Provide the (x, y) coordinate of the cell's center where the given text is located.  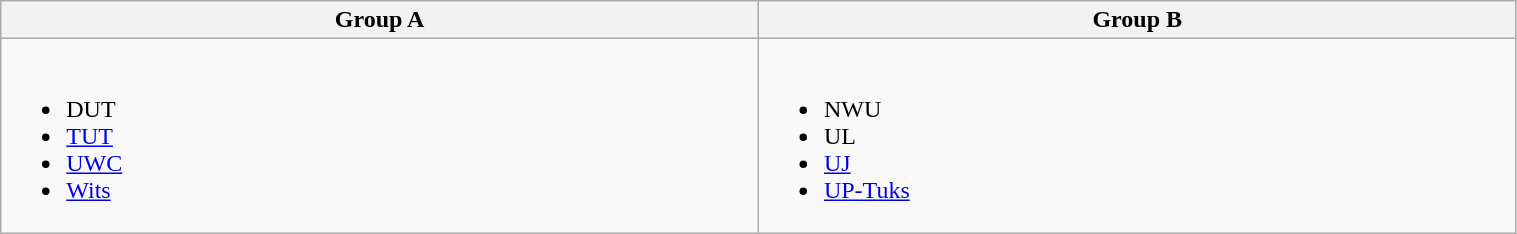
DUTTUTUWCWits (380, 136)
Group B (1137, 20)
NWUULUJUP-Tuks (1137, 136)
Group A (380, 20)
